Scan for the cell matching the given text and deliver its [X, Y] coordinate at center. 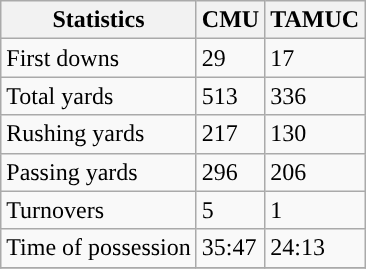
35:47 [230, 248]
217 [230, 134]
1 [315, 210]
CMU [230, 20]
5 [230, 210]
Rushing yards [99, 134]
17 [315, 58]
Passing yards [99, 172]
Time of possession [99, 248]
130 [315, 134]
First downs [99, 58]
Turnovers [99, 210]
Statistics [99, 20]
24:13 [315, 248]
29 [230, 58]
TAMUC [315, 20]
Total yards [99, 96]
336 [315, 96]
206 [315, 172]
513 [230, 96]
296 [230, 172]
